Determine the [X, Y] coordinate at the center of the cell enclosing the given text.  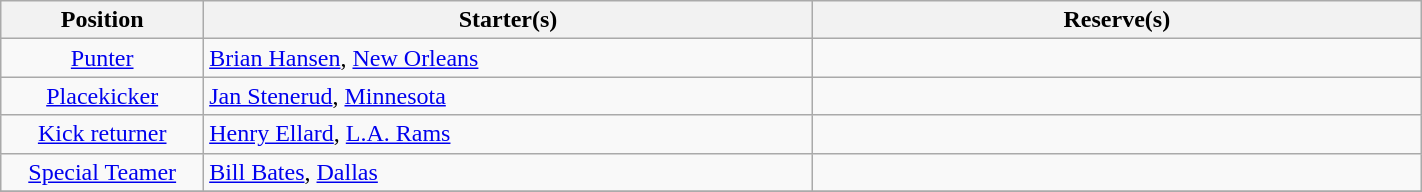
Brian Hansen, New Orleans [508, 58]
Placekicker [102, 96]
Position [102, 20]
Punter [102, 58]
Special Teamer [102, 172]
Starter(s) [508, 20]
Reserve(s) [1116, 20]
Bill Bates, Dallas [508, 172]
Kick returner [102, 134]
Henry Ellard, L.A. Rams [508, 134]
Jan Stenerud, Minnesota [508, 96]
